Capture the cell that displays the provided text and extract its (x, y) central coordinate. 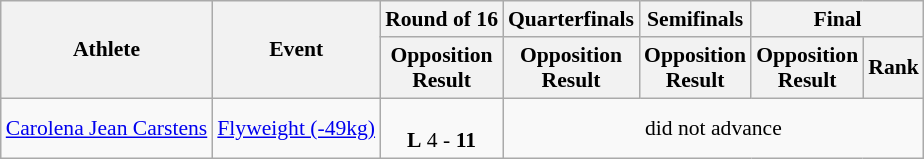
Flyweight (-49kg) (296, 128)
L 4 - 11 (442, 128)
Final (838, 19)
Semifinals (695, 19)
Athlete (107, 50)
Rank (894, 68)
Round of 16 (442, 19)
Event (296, 50)
did not advance (714, 128)
Quarterfinals (571, 19)
Carolena Jean Carstens (107, 128)
